Return [x, y] of the center of cell containing provided text 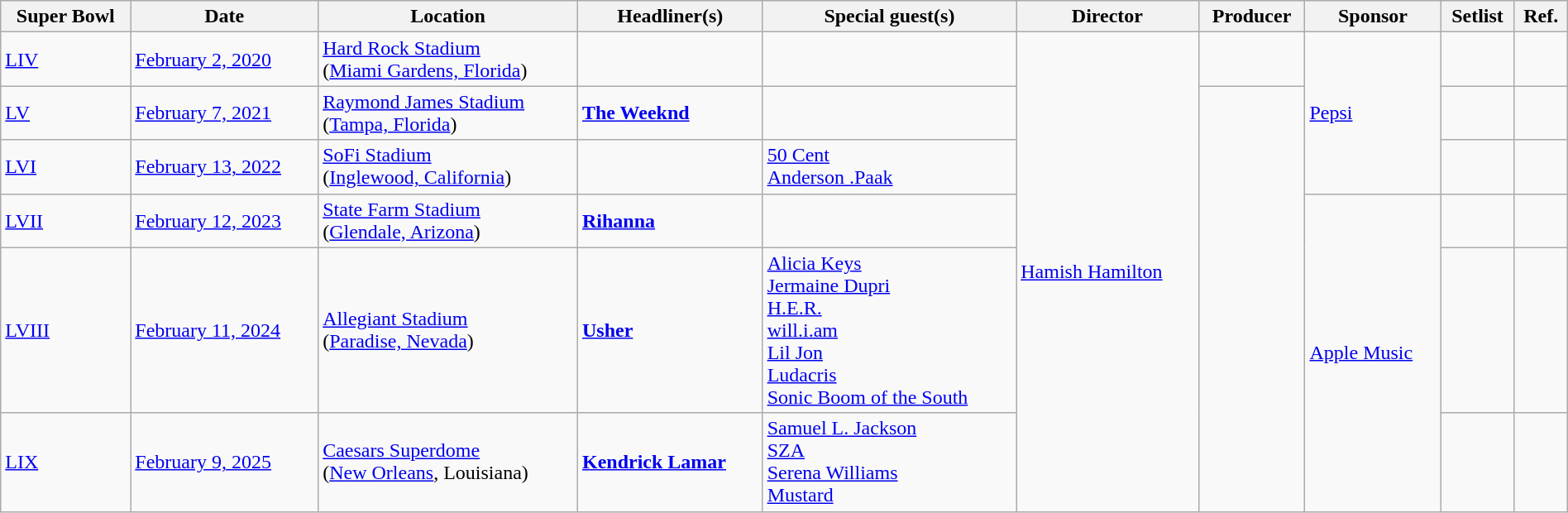
Caesars Superdome(New Orleans, Louisiana) [448, 462]
Allegiant Stadium(Paradise, Nevada) [448, 330]
Setlist [1477, 17]
Date [225, 17]
LIX [66, 462]
February 7, 2021 [225, 113]
LVIII [66, 330]
Hamish Hamilton [1107, 271]
February 13, 2022 [225, 167]
Sponsor [1373, 17]
Ref. [1541, 17]
February 9, 2025 [225, 462]
February 12, 2023 [225, 220]
February 2, 2020 [225, 60]
Rihanna [670, 220]
Kendrick Lamar [670, 462]
Director [1107, 17]
LV [66, 113]
Samuel L. JacksonSZASerena WilliamsMustard [890, 462]
Pepsi [1373, 113]
LVII [66, 220]
Location [448, 17]
LVI [66, 167]
Apple Music [1373, 352]
Producer [1252, 17]
Hard Rock Stadium(Miami Gardens, Florida) [448, 60]
Usher [670, 330]
Headliner(s) [670, 17]
Alicia KeysJermaine DupriH.E.R.will.i.amLil JonLudacrisSonic Boom of the South [890, 330]
50 CentAnderson .Paak [890, 167]
Raymond James Stadium(Tampa, Florida) [448, 113]
The Weeknd [670, 113]
State Farm Stadium(Glendale, Arizona) [448, 220]
February 11, 2024 [225, 330]
LIV [66, 60]
Special guest(s) [890, 17]
Super Bowl [66, 17]
SoFi Stadium(Inglewood, California) [448, 167]
